From the cell containing the given text, extract its center point as (X, Y) coordinate. 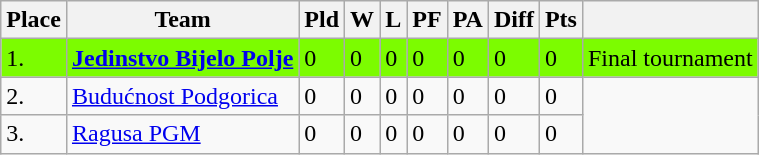
Budućnost Podgorica (182, 96)
L (394, 20)
Pts (560, 20)
2. (34, 96)
1. (34, 58)
PA (468, 20)
Jedinstvo Bijelo Polje (182, 58)
Diff (514, 20)
Ragusa PGM (182, 134)
Team (182, 20)
Place (34, 20)
3. (34, 134)
PF (427, 20)
W (362, 20)
Pld (322, 20)
Final tournament (670, 58)
